Identify which cell holds the provided text, then report its [X, Y] central coordinate. 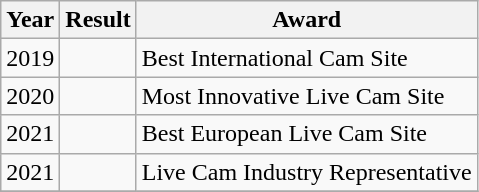
Best International Cam Site [306, 58]
2020 [30, 96]
Year [30, 20]
Best European Live Cam Site [306, 134]
Most Innovative Live Cam Site [306, 96]
Result [98, 20]
Award [306, 20]
2019 [30, 58]
Live Cam Industry Representative [306, 172]
